Return the [x, y] coordinate for the center point of the cell that contains the specified text.  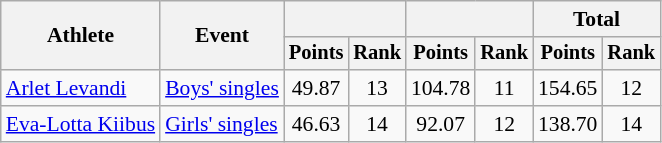
Girls' singles [222, 124]
92.07 [440, 124]
104.78 [440, 88]
Event [222, 36]
Eva-Lotta Kiibus [80, 124]
Total [596, 19]
11 [504, 88]
Arlet Levandi [80, 88]
49.87 [316, 88]
13 [377, 88]
154.65 [568, 88]
Athlete [80, 36]
46.63 [316, 124]
Boys' singles [222, 88]
138.70 [568, 124]
